Locate the cell with the specified text and output its [x, y] center coordinate. 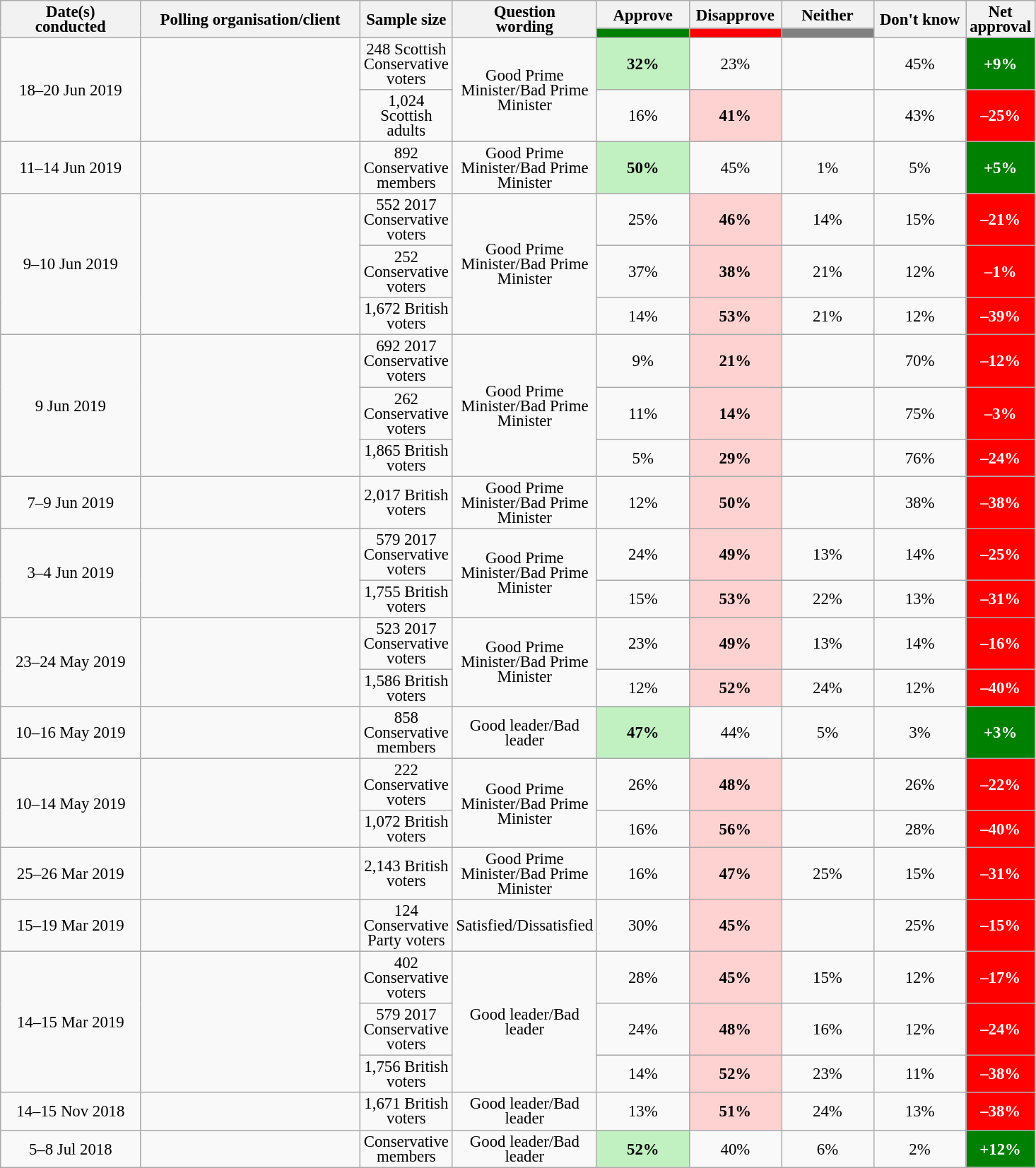
56% [735, 830]
1,586 British voters [406, 688]
Approve [643, 14]
40% [735, 1149]
70% [920, 361]
29% [735, 458]
Sample size [406, 20]
22% [828, 599]
41% [735, 116]
76% [920, 458]
+3% [1001, 733]
37% [643, 272]
Conservative members [406, 1149]
43% [920, 116]
30% [643, 926]
Neither [828, 14]
2% [920, 1149]
1,672 British voters [406, 317]
523 2017 Conservative voters [406, 644]
1% [828, 168]
1,671 British voters [406, 1112]
11–14 Jun 2019 [71, 168]
1,072 British voters [406, 830]
14–15 Mar 2019 [71, 1022]
5–8 Jul 2018 [71, 1149]
–3% [1001, 413]
248 Scottish Conservative voters [406, 64]
+12% [1001, 1149]
10–16 May 2019 [71, 733]
3–4 Jun 2019 [71, 572]
15–19 Mar 2019 [71, 926]
552 2017 Conservative voters [406, 220]
252 Conservative voters [406, 272]
–15% [1001, 926]
262 Conservative voters [406, 413]
Disapprove [735, 14]
124 Conservative Party voters [406, 926]
25–26 Mar 2019 [71, 874]
46% [735, 220]
18–20 Jun 2019 [71, 90]
–12% [1001, 361]
692 2017 Conservative voters [406, 361]
9–10 Jun 2019 [71, 264]
9 Jun 2019 [71, 406]
Date(s)conducted [71, 20]
+9% [1001, 64]
–16% [1001, 644]
1,756 British voters [406, 1074]
Polling organisation/client [250, 20]
44% [735, 733]
6% [828, 1149]
2,017 British voters [406, 502]
–21% [1001, 220]
222 Conservative voters [406, 784]
Don't know [920, 20]
–39% [1001, 317]
14–15 Nov 2018 [71, 1112]
Satisfied/Dissatisfied [524, 926]
–17% [1001, 978]
51% [735, 1112]
Net approval [1001, 20]
892 Conservative members [406, 168]
9% [643, 361]
75% [920, 413]
32% [643, 64]
3% [920, 733]
Questionwording [524, 20]
7–9 Jun 2019 [71, 502]
2,143 British voters [406, 874]
402 Conservative voters [406, 978]
–1% [1001, 272]
23–24 May 2019 [71, 662]
10–14 May 2019 [71, 803]
–22% [1001, 784]
1,755 British voters [406, 599]
+5% [1001, 168]
1,024 Scottish adults [406, 116]
858 Conservative members [406, 733]
1,865 British voters [406, 458]
